Detect which cell encompasses the target text, then output its (X, Y) center coordinate. 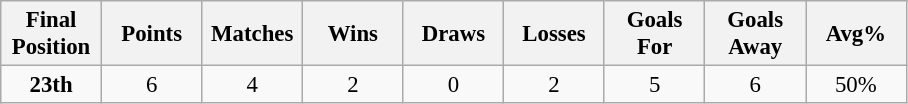
Goals Away (756, 34)
Points (152, 34)
5 (654, 85)
0 (454, 85)
Losses (554, 34)
50% (856, 85)
Draws (454, 34)
Matches (252, 34)
4 (252, 85)
Avg% (856, 34)
Goals For (654, 34)
23th (52, 85)
Wins (354, 34)
Final Position (52, 34)
